Capture the cell that displays the provided text and extract its [x, y] central coordinate. 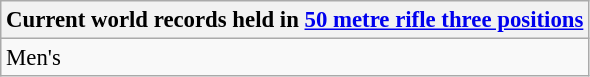
Current world records held in 50 metre rifle three positions [295, 20]
Men's [295, 58]
